Pinpoint the cell where the given text exists, returning its (X, Y) midpoint coordinate. 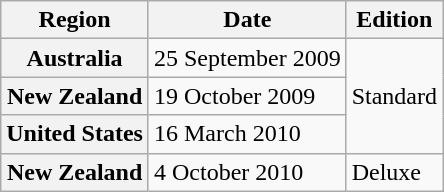
Deluxe (394, 172)
19 October 2009 (247, 96)
Standard (394, 96)
Date (247, 20)
25 September 2009 (247, 58)
16 March 2010 (247, 134)
Australia (75, 58)
United States (75, 134)
Region (75, 20)
4 October 2010 (247, 172)
Edition (394, 20)
